Search for the cell housing the specified text and yield its (x, y) center coordinate. 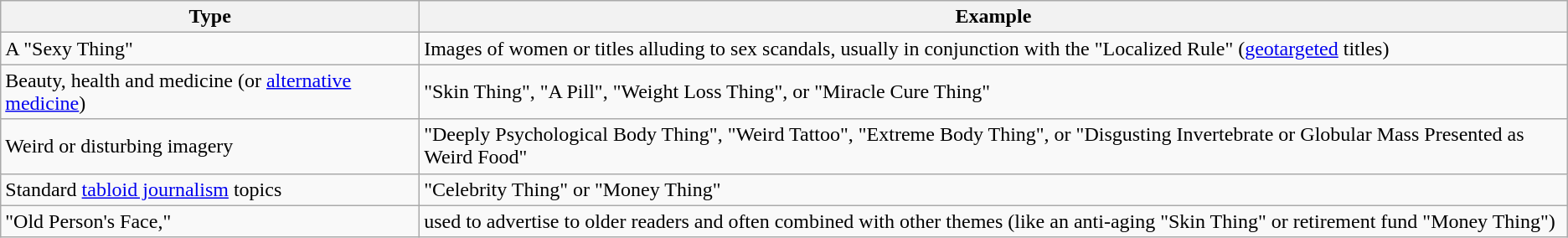
"Old Person's Face," (210, 221)
Standard tabloid journalism topics (210, 189)
"Skin Thing", "A Pill", "Weight Loss Thing", or "Miracle Cure Thing" (993, 92)
A "Sexy Thing" (210, 49)
Example (993, 17)
used to advertise to older readers and often combined with other themes (like an anti-aging "Skin Thing" or retirement fund "Money Thing") (993, 221)
"Celebrity Thing" or "Money Thing" (993, 189)
Beauty, health and medicine (or alternative medicine) (210, 92)
Type (210, 17)
Weird or disturbing imagery (210, 146)
"Deeply Psychological Body Thing", "Weird Tattoo", "Extreme Body Thing", or "Disgusting Invertebrate or Globular Mass Presented as Weird Food" (993, 146)
Images of women or titles alluding to sex scandals, usually in conjunction with the "Localized Rule" (geotargeted titles) (993, 49)
